Detect which cell encompasses the target text, then output its [x, y] center coordinate. 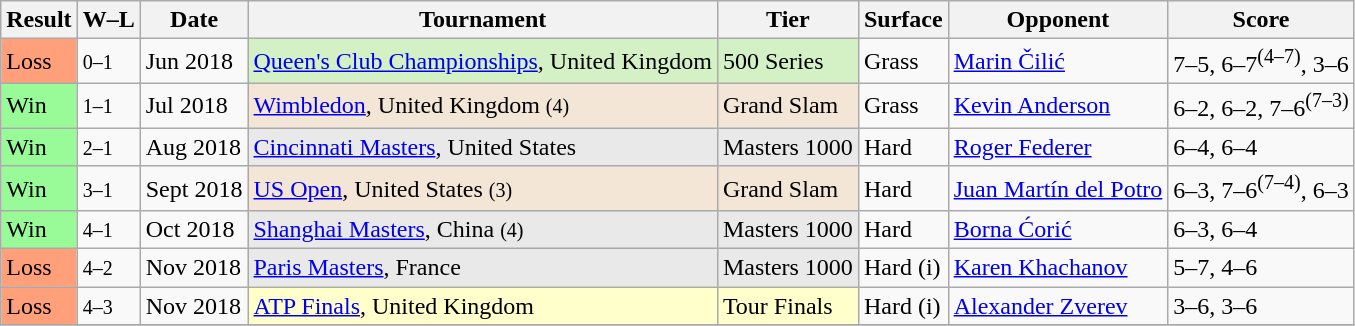
Oct 2018 [194, 230]
Cincinnati Masters, United States [482, 147]
0–1 [108, 62]
Result [39, 20]
Alexander Zverev [1058, 306]
Tournament [482, 20]
2–1 [108, 147]
W–L [108, 20]
Score [1261, 20]
6–3, 6–4 [1261, 230]
4–3 [108, 306]
Sept 2018 [194, 188]
6–2, 6–2, 7–6(7–3) [1261, 106]
Queen's Club Championships, United Kingdom [482, 62]
500 Series [788, 62]
Juan Martín del Potro [1058, 188]
US Open, United States (3) [482, 188]
Wimbledon, United Kingdom (4) [482, 106]
Karen Khachanov [1058, 268]
4–2 [108, 268]
6–4, 6–4 [1261, 147]
3–1 [108, 188]
Aug 2018 [194, 147]
Tier [788, 20]
Kevin Anderson [1058, 106]
3–6, 3–6 [1261, 306]
ATP Finals, United Kingdom [482, 306]
5–7, 4–6 [1261, 268]
Borna Ćorić [1058, 230]
Date [194, 20]
Opponent [1058, 20]
Roger Federer [1058, 147]
6–3, 7–6(7–4), 6–3 [1261, 188]
Jun 2018 [194, 62]
Marin Čilić [1058, 62]
7–5, 6–7(4–7), 3–6 [1261, 62]
Shanghai Masters, China (4) [482, 230]
Jul 2018 [194, 106]
Surface [903, 20]
4–1 [108, 230]
Tour Finals [788, 306]
1–1 [108, 106]
Paris Masters, France [482, 268]
